Determine the (X, Y) coordinate at the center of the cell enclosing the given text.  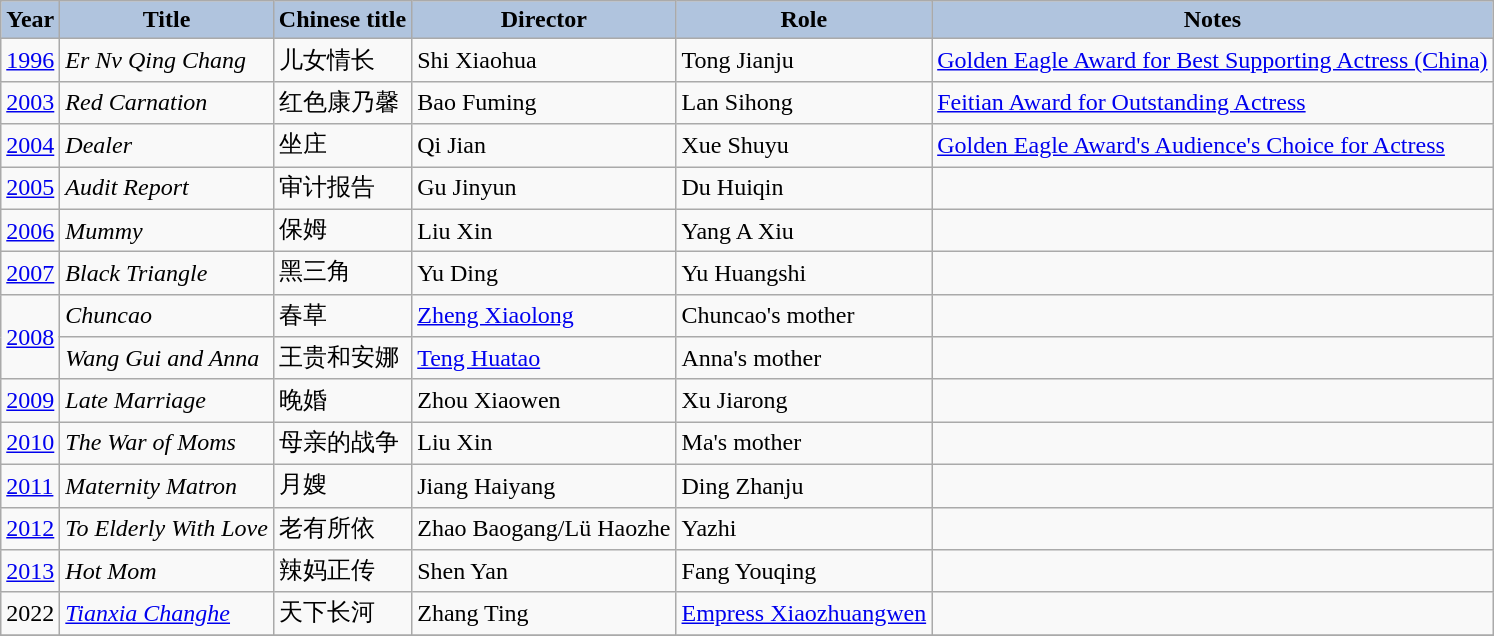
红色康乃馨 (342, 102)
Chuncao (167, 316)
Hot Mom (167, 572)
Anna's mother (804, 358)
Teng Huatao (544, 358)
2013 (30, 572)
The War of Moms (167, 444)
2012 (30, 528)
Mummy (167, 230)
Zhao Baogang/Lü Haozhe (544, 528)
Red Carnation (167, 102)
王贵和安娜 (342, 358)
2006 (30, 230)
Xue Shuyu (804, 146)
黑三角 (342, 274)
春草 (342, 316)
Yu Ding (544, 274)
2011 (30, 486)
保姆 (342, 230)
Du Huiqin (804, 188)
2008 (30, 336)
Zhou Xiaowen (544, 400)
Feitian Award for Outstanding Actress (1212, 102)
Director (544, 20)
月嫂 (342, 486)
Er Nv Qing Chang (167, 60)
2010 (30, 444)
Golden Eagle Award for Best Supporting Actress (China) (1212, 60)
Late Marriage (167, 400)
审计报告 (342, 188)
晚婚 (342, 400)
Yu Huangshi (804, 274)
Tianxia Changhe (167, 614)
Dealer (167, 146)
Notes (1212, 20)
老有所依 (342, 528)
Chinese title (342, 20)
2004 (30, 146)
Bao Fuming (544, 102)
Ma's mother (804, 444)
2007 (30, 274)
2005 (30, 188)
Maternity Matron (167, 486)
Shen Yan (544, 572)
Role (804, 20)
坐庄 (342, 146)
Wang Gui and Anna (167, 358)
Qi Jian (544, 146)
Black Triangle (167, 274)
儿女情长 (342, 60)
Ding Zhanju (804, 486)
Zhang Ting (544, 614)
Yazhi (804, 528)
Zheng Xiaolong (544, 316)
2009 (30, 400)
Gu Jinyun (544, 188)
Xu Jiarong (804, 400)
天下长河 (342, 614)
Fang Youqing (804, 572)
To Elderly With Love (167, 528)
Audit Report (167, 188)
Chuncao's mother (804, 316)
Empress Xiaozhuangwen (804, 614)
Golden Eagle Award's Audience's Choice for Actress (1212, 146)
Jiang Haiyang (544, 486)
2003 (30, 102)
Shi Xiaohua (544, 60)
Title (167, 20)
Lan Sihong (804, 102)
2022 (30, 614)
1996 (30, 60)
Yang A Xiu (804, 230)
Tong Jianju (804, 60)
母亲的战争 (342, 444)
Year (30, 20)
辣妈正传 (342, 572)
